Extract the (x, y) coordinate from the center of the cell holding the provided text.  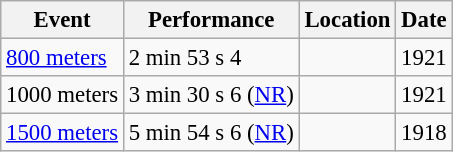
1918 (424, 133)
2 min 53 s 4 (211, 58)
5 min 54 s 6 (NR) (211, 133)
Location (348, 20)
800 meters (62, 58)
Date (424, 20)
1500 meters (62, 133)
Performance (211, 20)
1000 meters (62, 95)
Event (62, 20)
3 min 30 s 6 (NR) (211, 95)
